Determine the [x, y] coordinate at the center of the cell enclosing the given text.  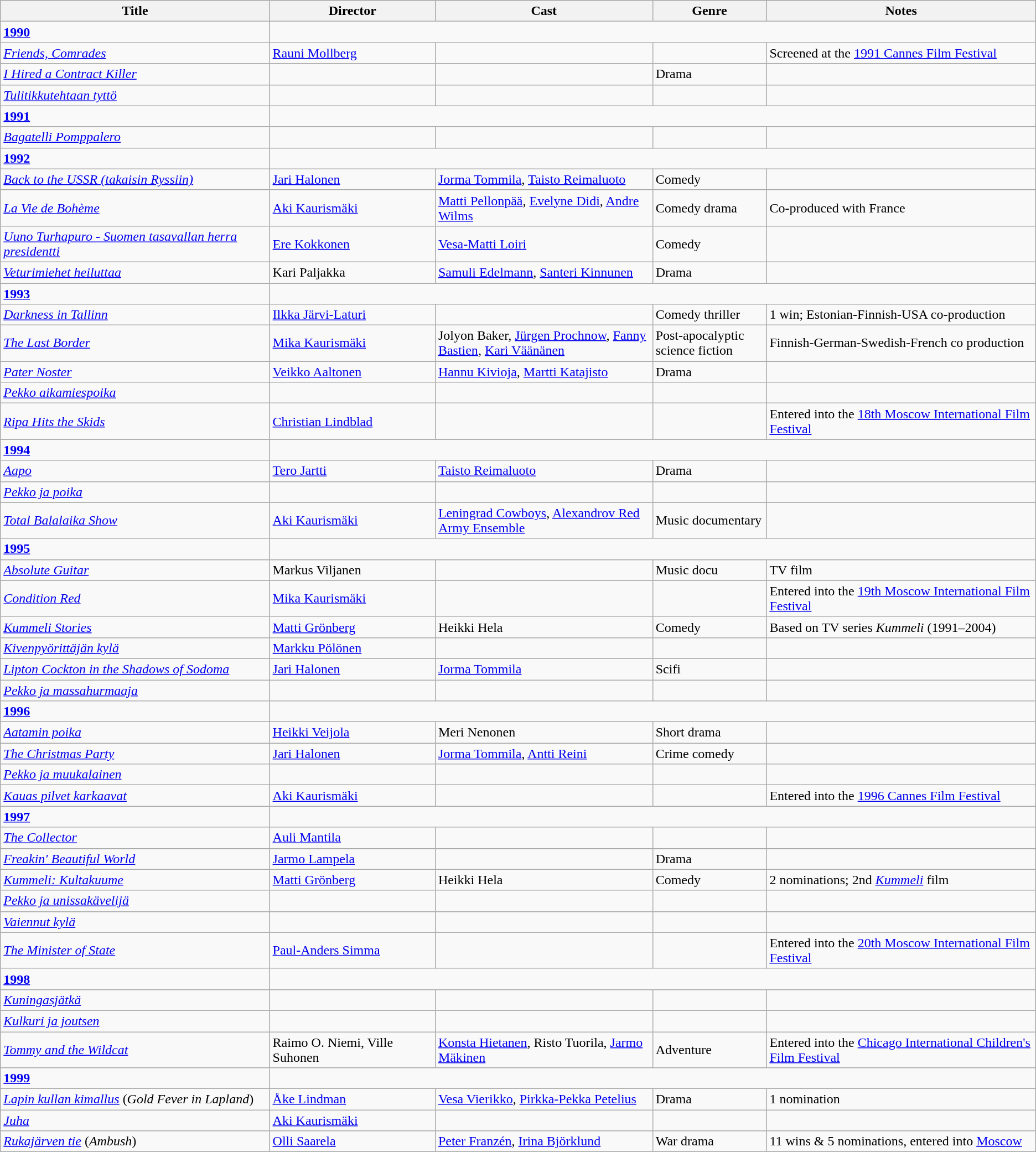
Rauni Mollberg [352, 53]
Entered into the 18th Moscow International Film Festival [901, 422]
1995 [135, 549]
Lipton Cockton in the Shadows of Sodoma [135, 669]
The Last Border [135, 343]
Raimo O. Niemi, Ville Suhonen [352, 1049]
Ripa Hits the Skids [135, 422]
Absolute Guitar [135, 570]
The Minister of State [135, 951]
Leningrad Cowboys, Alexandrov Red Army Ensemble [543, 520]
1991 [135, 116]
Jarmo Lampela [352, 859]
Ere Kokkonen [352, 243]
Music docu [709, 570]
I Hired a Contract Killer [135, 74]
Paul-Anders Simma [352, 951]
1999 [135, 1078]
Pekko ja muukalainen [135, 775]
2 nominations; 2nd Kummeli film [901, 880]
Friends, Comrades [135, 53]
Screened at the 1991 Cannes Film Festival [901, 53]
11 wins & 5 nominations, entered into Moscow [901, 1141]
Based on TV series Kummeli (1991–2004) [901, 627]
Crime comedy [709, 754]
Christian Lindblad [352, 422]
Entered into the 20th Moscow International Film Festival [901, 951]
Comedy drama [709, 208]
Meri Nenonen [543, 733]
Heikki Veijola [352, 733]
Veikko Aaltonen [352, 372]
Ilkka Järvi-Laturi [352, 315]
Finnish-German-Swedish-French co production [901, 343]
1 win; Estonian-Finnish-USA co-production [901, 315]
Kivenpyörittäjän kylä [135, 648]
Freakin' Beautiful World [135, 859]
Jorma Tommila [543, 669]
Åke Lindman [352, 1099]
Hannu Kivioja, Martti Katajisto [543, 372]
Kulkuri ja joutsen [135, 1021]
Kauas pilvet karkaavat [135, 796]
Entered into the 1996 Cannes Film Festival [901, 796]
Notes [901, 11]
Kari Paljakka [352, 272]
War drama [709, 1141]
1993 [135, 294]
Director [352, 11]
Vesa Vierikko, Pirkka-Pekka Petelius [543, 1099]
Jolyon Baker, Jürgen Prochnow, Fanny Bastien, Kari Väänänen [543, 343]
La Vie de Bohème [135, 208]
Aatamin poika [135, 733]
Rukajärven tie (Ambush) [135, 1141]
Konsta Hietanen, Risto Tuorila, Jarmo Mäkinen [543, 1049]
Back to the USSR (takaisin Ryssiin) [135, 179]
Jorma Tommila, Taisto Reimaluoto [543, 179]
Total Balalaika Show [135, 520]
Pekko ja unissakävelijä [135, 901]
Samuli Edelmann, Santeri Kinnunen [543, 272]
Markus Viljanen [352, 570]
Condition Red [135, 599]
Tero Jartti [352, 471]
Music documentary [709, 520]
Kummeli Stories [135, 627]
Entered into the 19th Moscow International Film Festival [901, 599]
Kuningasjätkä [135, 1000]
Pater Noster [135, 372]
1998 [135, 979]
Taisto Reimaluoto [543, 471]
1 nomination [901, 1099]
Vesa-Matti Loiri [543, 243]
Entered into the Chicago International Children's Film Festival [901, 1049]
Uuno Turhapuro - Suomen tasavallan herra presidentti [135, 243]
Kummeli: Kultakuume [135, 880]
Pekko ja massahurmaaja [135, 690]
Vaiennut kylä [135, 922]
Bagatelli Pomppalero [135, 137]
1990 [135, 32]
Co-produced with France [901, 208]
Adventure [709, 1049]
Darkness in Tallinn [135, 315]
Matti Pellonpää, Evelyne Didi, Andre Wilms [543, 208]
Aapo [135, 471]
1996 [135, 712]
Comedy thriller [709, 315]
The Christmas Party [135, 754]
Auli Mantila [352, 838]
Pekko aikamiespoika [135, 393]
Cast [543, 11]
Markku Pölönen [352, 648]
Short drama [709, 733]
Juha [135, 1120]
Jorma Tommila, Antti Reini [543, 754]
1994 [135, 450]
Tulitikkutehtaan tyttö [135, 95]
Genre [709, 11]
Pekko ja poika [135, 492]
Olli Saarela [352, 1141]
1997 [135, 817]
TV film [901, 570]
The Collector [135, 838]
Tommy and the Wildcat [135, 1049]
Veturimiehet heiluttaa [135, 272]
Title [135, 11]
Scifi [709, 669]
Peter Franzén, Irina Björklund [543, 1141]
Lapin kullan kimallus (Gold Fever in Lapland) [135, 1099]
Post-apocalyptic science fiction [709, 343]
1992 [135, 158]
